Determine the (X, Y) coordinate at the center of the cell enclosing the given text.  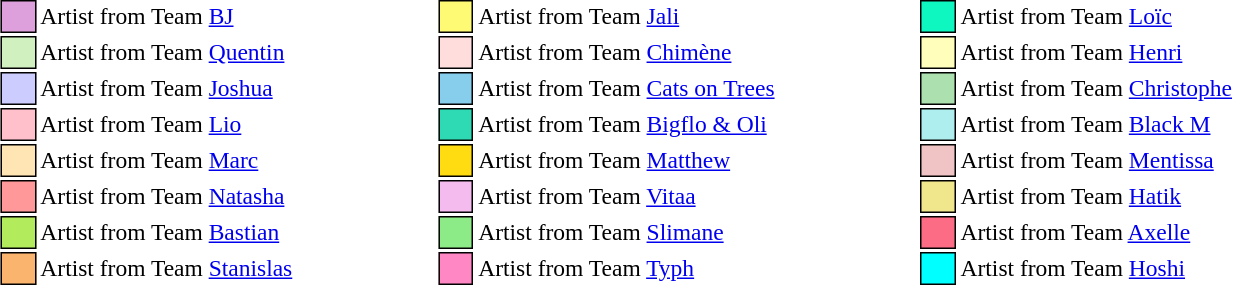
Artist from Team Typh (626, 268)
Artist from Team Axelle (1096, 232)
Artist from Team Chimène (626, 52)
Artist from Team Bigflo & Oli (626, 124)
Artist from Team Matthew (626, 160)
Artist from Team Slimane (626, 232)
Artist from Team Lio (166, 124)
Artist from Team Jali (626, 16)
Artist from Team Natasha (166, 196)
Artist from Team Cats on Trees (626, 88)
Artist from Team Hatik (1096, 196)
Artist from Team Loïc (1096, 16)
Artist from Team Stanislas (166, 268)
Artist from Team Quentin (166, 52)
Artist from Team Black M (1096, 124)
Artist from Team Hoshi (1096, 268)
Artist from Team Joshua (166, 88)
Artist from Team Bastian (166, 232)
Artist from Team Vitaa (626, 196)
Artist from Team Marc (166, 160)
Artist from Team BJ (166, 16)
Artist from Team Mentissa (1096, 160)
Artist from Team Henri (1096, 52)
Artist from Team Christophe (1096, 88)
